Return [x, y] of the center of cell containing provided text 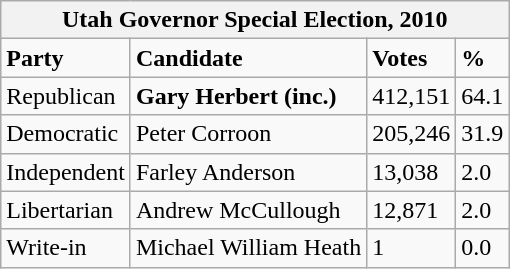
205,246 [412, 134]
Democratic [66, 134]
13,038 [412, 172]
Libertarian [66, 210]
Republican [66, 96]
Andrew McCullough [248, 210]
Candidate [248, 58]
Farley Anderson [248, 172]
412,151 [412, 96]
64.1 [482, 96]
Michael William Heath [248, 248]
Write-in [66, 248]
31.9 [482, 134]
12,871 [412, 210]
Independent [66, 172]
Votes [412, 58]
% [482, 58]
0.0 [482, 248]
Peter Corroon [248, 134]
Gary Herbert (inc.) [248, 96]
Party [66, 58]
1 [412, 248]
Utah Governor Special Election, 2010 [255, 20]
